Detect which cell encompasses the target text, then output its [X, Y] center coordinate. 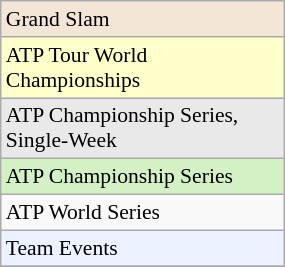
ATP Tour World Championships [142, 68]
Team Events [142, 248]
Grand Slam [142, 19]
ATP World Series [142, 213]
ATP Championship Series, Single-Week [142, 128]
ATP Championship Series [142, 177]
